Provide the [x, y] coordinate of the cell's center where the given text is located.  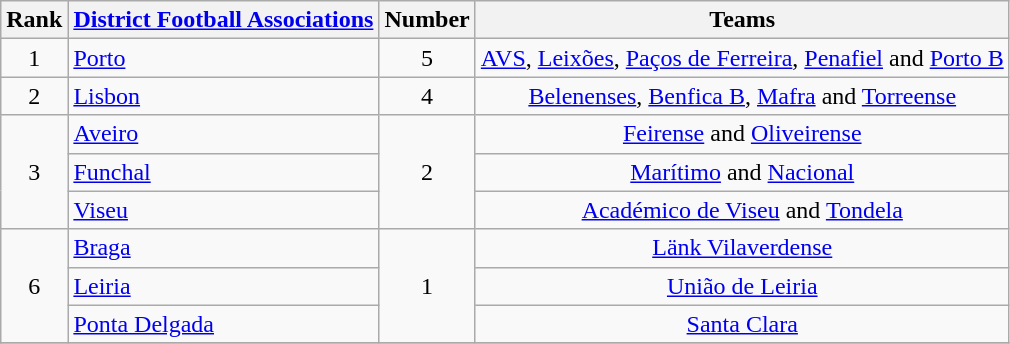
Number [427, 20]
Feirense and Oliveirense [742, 134]
Ponta Delgada [224, 324]
Viseu [224, 210]
Santa Clara [742, 324]
6 [34, 286]
Marítimo and Nacional [742, 172]
Aveiro [224, 134]
AVS, Leixões, Paços de Ferreira, Penafiel and Porto B [742, 58]
Funchal [224, 172]
Porto [224, 58]
Lisbon [224, 96]
Braga [224, 248]
3 [34, 172]
Belenenses, Benfica B, Mafra and Torreense [742, 96]
Leiria [224, 286]
Rank [34, 20]
Teams [742, 20]
4 [427, 96]
União de Leiria [742, 286]
Académico de Viseu and Tondela [742, 210]
District Football Associations [224, 20]
5 [427, 58]
Länk Vilaverdense [742, 248]
